Pinpoint the cell where the given text exists, returning its [x, y] midpoint coordinate. 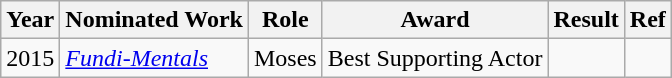
Role [285, 20]
Nominated Work [154, 20]
Moses [285, 58]
Ref [648, 20]
Fundi-Mentals [154, 58]
Result [586, 20]
Year [30, 20]
Award [435, 20]
Best Supporting Actor [435, 58]
2015 [30, 58]
